Provide the [X, Y] coordinate of the cell's center where the given text is located.  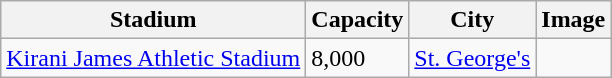
St. George's [472, 58]
Capacity [358, 20]
City [472, 20]
Image [574, 20]
Stadium [154, 20]
Kirani James Athletic Stadium [154, 58]
8,000 [358, 58]
